Locate the cell with the specified text and output its [X, Y] center coordinate. 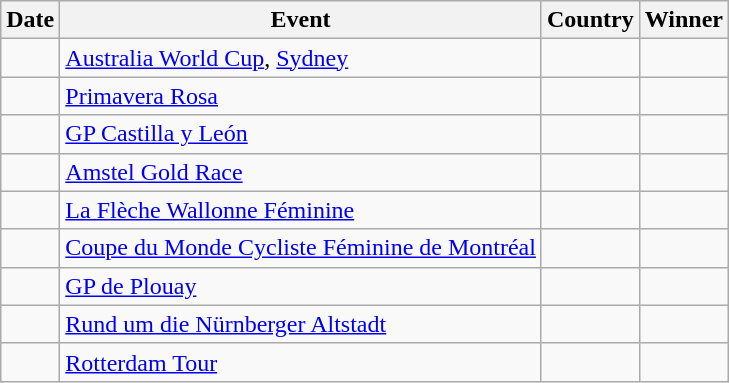
Winner [684, 20]
Australia World Cup, Sydney [301, 58]
Event [301, 20]
Coupe du Monde Cycliste Féminine de Montréal [301, 248]
La Flèche Wallonne Féminine [301, 210]
Rotterdam Tour [301, 362]
Amstel Gold Race [301, 172]
GP de Plouay [301, 286]
Rund um die Nürnberger Altstadt [301, 324]
Primavera Rosa [301, 96]
GP Castilla y León [301, 134]
Country [590, 20]
Date [30, 20]
